Extract the [x, y] coordinate from the center of the cell holding the provided text.  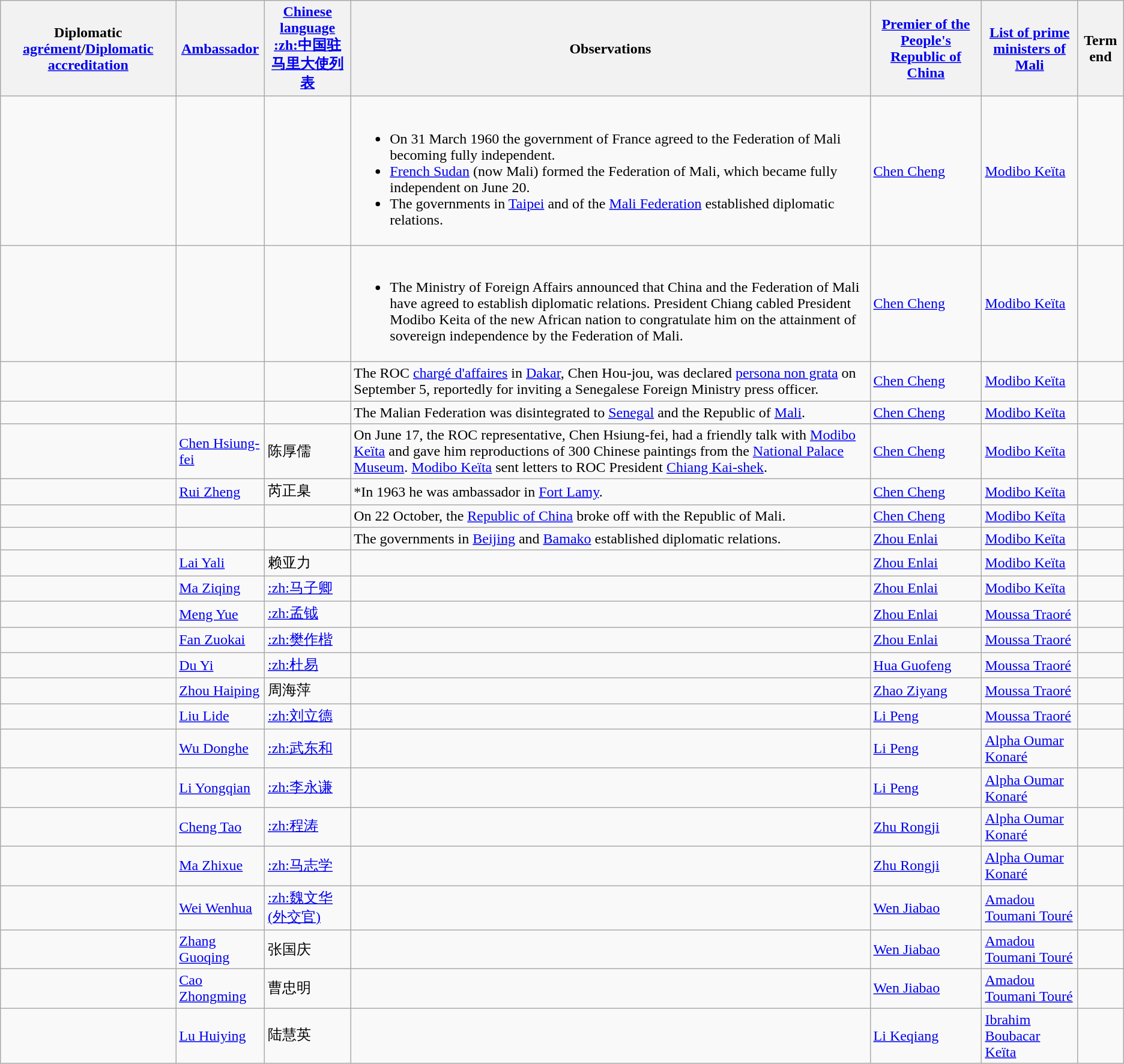
Ambassador [220, 49]
:zh:武东和 [307, 748]
Li Keqiang [926, 1036]
Wei Wenhua [220, 907]
:zh:樊作楷 [307, 640]
Cao Zhongming [220, 988]
赖亚力 [307, 563]
:zh:杜易 [307, 665]
张国庆 [307, 950]
The Malian Federation was disintegrated to Senegal and the Republic of Mali. [610, 413]
:zh:马子卿 [307, 588]
Meng Yue [220, 614]
:zh:刘立德 [307, 717]
Li Yongqian [220, 788]
Ma Zhixue [220, 866]
:zh:李永谦 [307, 788]
:zh:魏文华 (外交官) [307, 907]
Premier of the People's Republic of China [926, 49]
Chen Hsiung-fei [220, 452]
Lu Huiying [220, 1036]
Chinese language:zh:中国驻马里大使列表 [307, 49]
Hua Guofeng [926, 665]
Wu Donghe [220, 748]
陈厚儒 [307, 452]
Term end [1100, 49]
Liu Lide [220, 717]
*In 1963 he was ambassador in Fort Lamy. [610, 492]
Fan Zuokai [220, 640]
Diplomatic agrément/Diplomatic accreditation [88, 49]
Ma Ziqing [220, 588]
:zh:程涛 [307, 826]
芮正臬 [307, 492]
:zh:孟钺 [307, 614]
Observations [610, 49]
陆慧英 [307, 1036]
曹忠明 [307, 988]
Cheng Tao [220, 826]
Zhang Guoqing [220, 950]
List of prime ministers of Mali [1029, 49]
Zhou Haiping [220, 691]
The governments in Beijing and Bamako established diplomatic relations. [610, 539]
Lai Yali [220, 563]
On 22 October, the Republic of China broke off with the Republic of Mali. [610, 516]
:zh:马志学 [307, 866]
Ibrahim Boubacar Keïta [1029, 1036]
Zhao Ziyang [926, 691]
Du Yi [220, 665]
周海萍 [307, 691]
Rui Zheng [220, 492]
